From the cell containing the given text, extract its center point as (X, Y) coordinate. 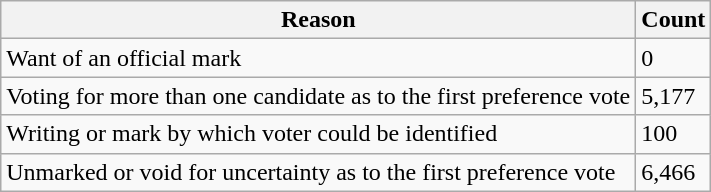
Want of an official mark (318, 58)
5,177 (674, 96)
100 (674, 134)
Writing or mark by which voter could be identified (318, 134)
Voting for more than one candidate as to the first preference vote (318, 96)
6,466 (674, 172)
Count (674, 20)
Reason (318, 20)
0 (674, 58)
Unmarked or void for uncertainty as to the first preference vote (318, 172)
